Output the [X, Y] coordinate of the center of the cell containing the given text.  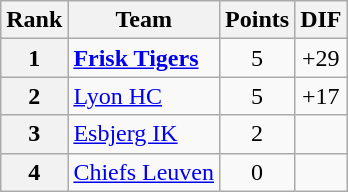
Frisk Tigers [144, 58]
Chiefs Leuven [144, 172]
DIF [321, 20]
4 [34, 172]
1 [34, 58]
+29 [321, 58]
+17 [321, 96]
0 [258, 172]
Points [258, 20]
3 [34, 134]
Team [144, 20]
Esbjerg IK [144, 134]
Rank [34, 20]
Lyon HC [144, 96]
